Determine the [x, y] coordinate at the center of the cell enclosing the given text.  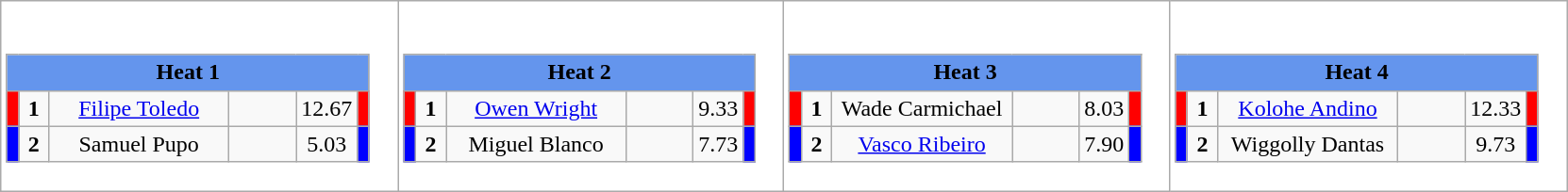
Owen Wright [536, 108]
9.33 [719, 108]
Heat 1 1 Filipe Toledo 12.67 2 Samuel Pupo 5.03 [200, 96]
7.73 [719, 144]
Wade Carmichael [923, 108]
5.03 [326, 144]
Filipe Toledo [140, 108]
Kolohe Andino [1308, 108]
Miguel Blanco [536, 144]
Heat 4 1 Kolohe Andino 12.33 2 Wiggolly Dantas 9.73 [1368, 96]
12.33 [1496, 108]
7.90 [1104, 144]
Heat 1 [188, 72]
9.73 [1496, 144]
Wiggolly Dantas [1308, 144]
Heat 2 1 Owen Wright 9.33 2 Miguel Blanco 7.73 [591, 96]
Heat 3 1 Wade Carmichael 8.03 2 Vasco Ribeiro 7.90 [977, 96]
Heat 2 [579, 72]
Vasco Ribeiro [923, 144]
Heat 3 [965, 72]
12.67 [326, 108]
Samuel Pupo [140, 144]
Heat 4 [1357, 72]
8.03 [1104, 108]
